For the text-containing cell, return its midpoint in [X, Y] coordinate format. 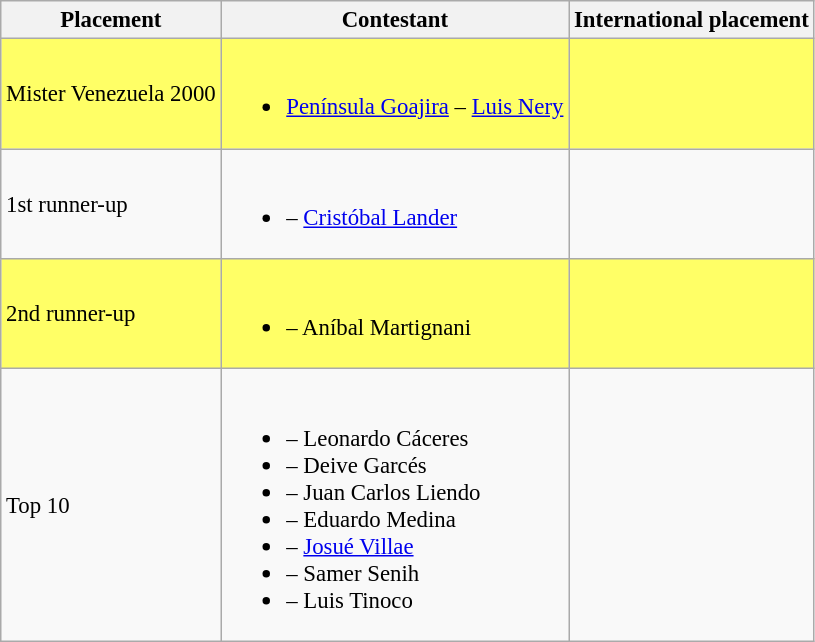
Península Goajira – Luis Nery [395, 94]
– Leonardo Cáceres – Deive Garcés – Juan Carlos Liendo – Eduardo Medina – Josué Villae – Samer Senih – Luis Tinoco [395, 505]
Contestant [395, 20]
– Cristóbal Lander [395, 204]
Mister Venezuela 2000 [111, 94]
Top 10 [111, 505]
2nd runner-up [111, 314]
International placement [692, 20]
1st runner-up [111, 204]
– Aníbal Martignani [395, 314]
Placement [111, 20]
